From the cell containing the given text, extract its center point as (X, Y) coordinate. 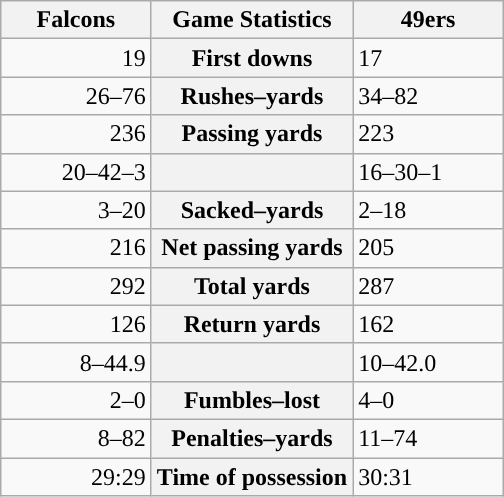
Game Statistics (252, 20)
Penalties–yards (252, 438)
126 (76, 324)
First downs (252, 58)
20–42–3 (76, 172)
Time of possession (252, 477)
4–0 (428, 400)
30:31 (428, 477)
292 (76, 286)
11–74 (428, 438)
Falcons (76, 20)
2–18 (428, 210)
3–20 (76, 210)
8–82 (76, 438)
Net passing yards (252, 248)
2–0 (76, 400)
Passing yards (252, 134)
Return yards (252, 324)
205 (428, 248)
223 (428, 134)
Sacked–yards (252, 210)
17 (428, 58)
8–44.9 (76, 362)
34–82 (428, 96)
216 (76, 248)
Fumbles–lost (252, 400)
236 (76, 134)
49ers (428, 20)
29:29 (76, 477)
16–30–1 (428, 172)
19 (76, 58)
26–76 (76, 96)
162 (428, 324)
Total yards (252, 286)
10–42.0 (428, 362)
Rushes–yards (252, 96)
287 (428, 286)
